Capture the cell that displays the provided text and extract its (X, Y) central coordinate. 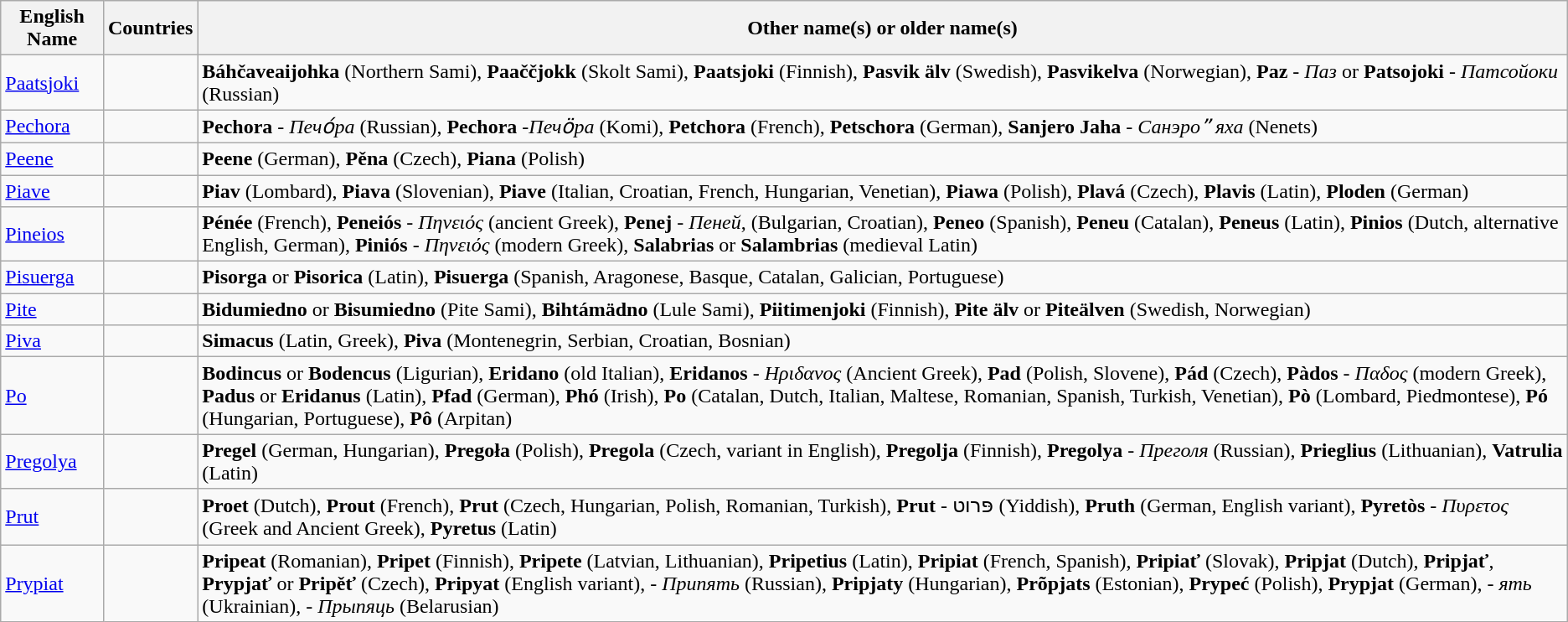
Pechora - Печо́ра (Russian), Pechora -Печӧра (Komi), Petchora (French), Petschora (German), Sanjero Jaha - Санэроˮ яха (Nenets) (883, 127)
Peene (52, 158)
Countries (150, 29)
Pineios (52, 235)
Piave (52, 190)
English Name (52, 29)
Pisuerga (52, 277)
Pisorga or Pisorica (Latin), Pisuerga (Spanish, Aragonese, Basque, Catalan, Galician, Portuguese) (883, 277)
Pechora (52, 127)
Prut (52, 516)
Bidumiedno or Bisumiedno (Pite Sami), Bihtámädno (Lule Sami), Piitimenjoki (Finnish), Pite älv or Piteälven (Swedish, Norwegian) (883, 309)
Peene (German), Pěna (Czech), Piana (Polish) (883, 158)
Piva (52, 341)
Po (52, 396)
Paatsjoki (52, 82)
Prypiat (52, 583)
Other name(s) or older name(s) (883, 29)
Simacus (Latin, Greek), Piva (Montenegrin, Serbian, Croatian, Bosnian) (883, 341)
Pregolya (52, 461)
Pite (52, 309)
